Search for the cell housing the specified text and yield its (X, Y) center coordinate. 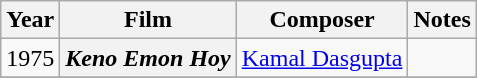
Keno Emon Hoy (148, 58)
Film (148, 20)
Kamal Dasgupta (322, 58)
Composer (322, 20)
Notes (442, 20)
1975 (30, 58)
Year (30, 20)
